Output the [X, Y] coordinate of the center of the cell containing the given text.  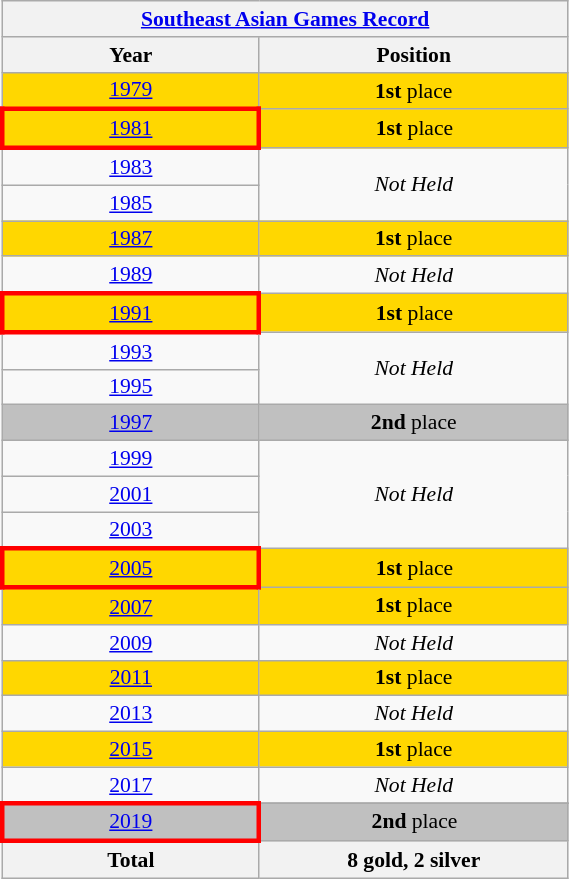
2015 [130, 750]
2005 [130, 568]
2001 [130, 494]
2003 [130, 530]
2007 [130, 606]
2009 [130, 643]
Year [130, 55]
Southeast Asian Games Record [285, 19]
1999 [130, 459]
2017 [130, 785]
1987 [130, 239]
1991 [130, 314]
2019 [130, 822]
2013 [130, 714]
1989 [130, 276]
Total [130, 860]
1979 [130, 90]
1981 [130, 130]
8 gold, 2 silver [414, 860]
1995 [130, 387]
1993 [130, 350]
1983 [130, 166]
1997 [130, 423]
2011 [130, 678]
Position [414, 55]
1985 [130, 203]
